Return the (x, y) coordinate for the center point of the cell that contains the specified text.  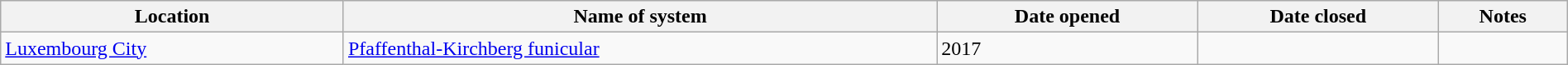
Location (172, 17)
Luxembourg City (172, 48)
Pfaffenthal-Kirchberg funicular (640, 48)
Date opened (1067, 17)
Notes (1503, 17)
Name of system (640, 17)
2017 (1067, 48)
Date closed (1318, 17)
